Capture the cell that displays the provided text and extract its [x, y] central coordinate. 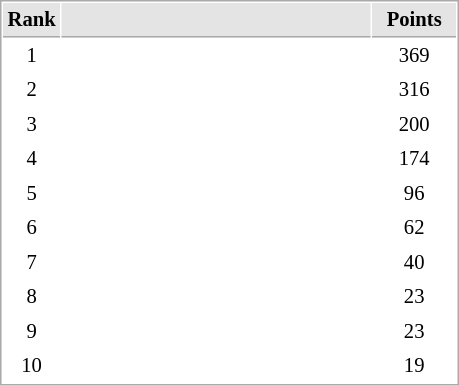
316 [414, 90]
10 [32, 366]
96 [414, 194]
40 [414, 262]
Points [414, 20]
8 [32, 296]
369 [414, 56]
5 [32, 194]
2 [32, 90]
200 [414, 124]
1 [32, 56]
62 [414, 228]
3 [32, 124]
9 [32, 332]
Rank [32, 20]
6 [32, 228]
174 [414, 158]
4 [32, 158]
7 [32, 262]
19 [414, 366]
